Search for the cell housing the specified text and yield its [x, y] center coordinate. 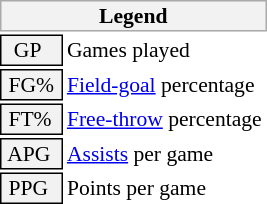
Assists per game [166, 154]
GP [31, 50]
APG [31, 154]
Free-throw percentage [166, 120]
Points per game [166, 188]
Games played [166, 50]
Legend [134, 16]
FG% [31, 85]
FT% [31, 120]
PPG [31, 188]
Field-goal percentage [166, 85]
